Detect which cell encompasses the target text, then output its (X, Y) center coordinate. 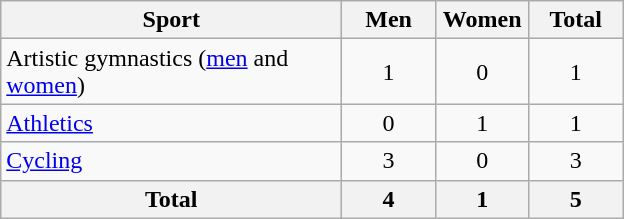
Cycling (172, 161)
Men (389, 20)
4 (389, 199)
Sport (172, 20)
5 (576, 199)
Athletics (172, 123)
Artistic gymnastics (men and women) (172, 72)
Women (482, 20)
